Output the (X, Y) coordinate of the center of the cell containing the given text.  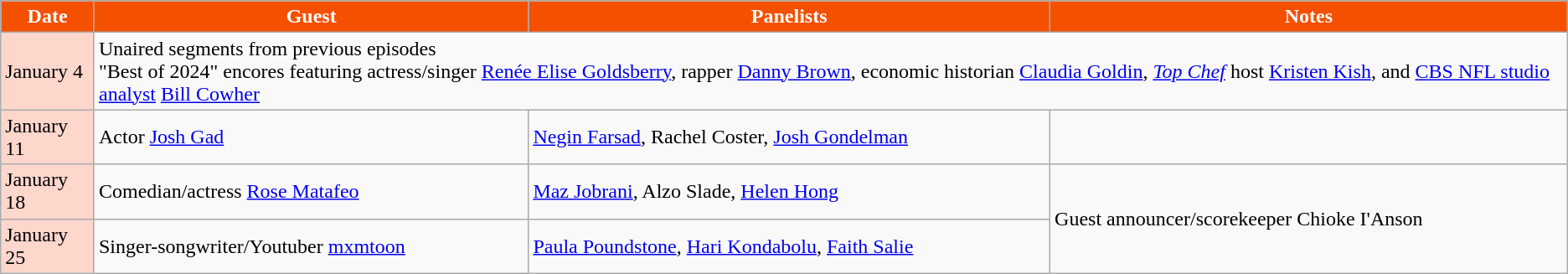
Guest (311, 17)
January 18 (48, 191)
January 4 (48, 71)
Date (48, 17)
Paula Poundstone, Hari Kondabolu, Faith Salie (789, 246)
Comedian/actress Rose Matafeo (311, 191)
Singer-songwriter/Youtuber mxmtoon (311, 246)
Actor Josh Gad (311, 137)
Maz Jobrani, Alzo Slade, Helen Hong (789, 191)
January 25 (48, 246)
Guest announcer/scorekeeper Chioke I'Anson (1309, 219)
Notes (1309, 17)
Panelists (789, 17)
Negin Farsad, Rachel Coster, Josh Gondelman (789, 137)
January 11 (48, 137)
